Output the (x, y) coordinate of the center of the cell containing the given text.  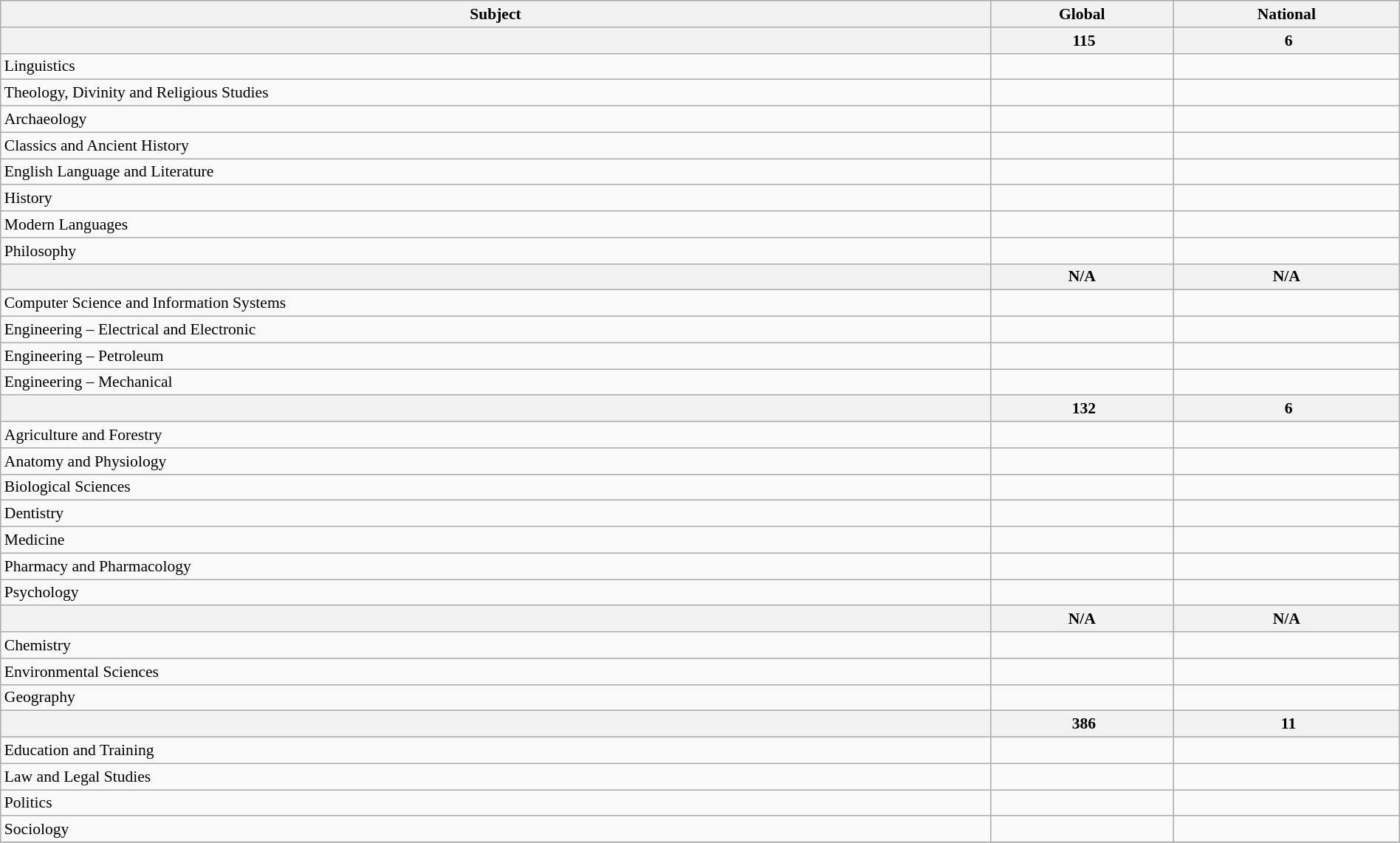
Engineering – Mechanical (495, 382)
Pharmacy and Pharmacology (495, 566)
Computer Science and Information Systems (495, 303)
Global (1082, 14)
Sociology (495, 830)
Medicine (495, 540)
Engineering – Electrical and Electronic (495, 330)
Dentistry (495, 514)
Psychology (495, 593)
Linguistics (495, 66)
Anatomy and Physiology (495, 461)
Archaeology (495, 120)
Politics (495, 803)
Agriculture and Forestry (495, 435)
Classics and Ancient History (495, 145)
11 (1286, 724)
386 (1082, 724)
Subject (495, 14)
Modern Languages (495, 224)
Law and Legal Studies (495, 777)
Biological Sciences (495, 487)
History (495, 199)
Environmental Sciences (495, 672)
English Language and Literature (495, 172)
Geography (495, 698)
Chemistry (495, 645)
132 (1082, 409)
Philosophy (495, 251)
Education and Training (495, 751)
Theology, Divinity and Religious Studies (495, 93)
115 (1082, 41)
Engineering – Petroleum (495, 356)
National (1286, 14)
